From the cell containing the given text, extract its center point as (X, Y) coordinate. 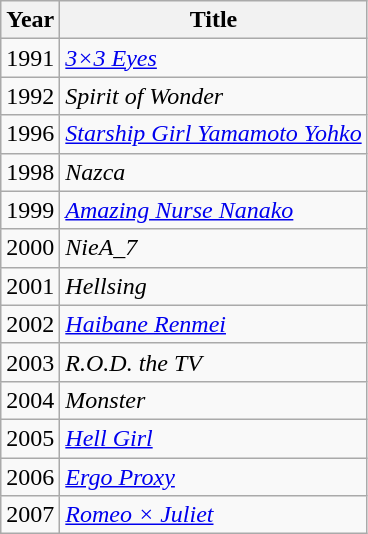
2000 (30, 248)
1999 (30, 210)
2004 (30, 400)
2001 (30, 286)
Haibane Renmei (214, 324)
1996 (30, 134)
2007 (30, 515)
Romeo × Juliet (214, 515)
NieA_7 (214, 248)
2002 (30, 324)
Year (30, 20)
R.O.D. the TV (214, 362)
2003 (30, 362)
1998 (30, 172)
1991 (30, 58)
Ergo Proxy (214, 477)
Hellsing (214, 286)
Spirit of Wonder (214, 96)
Hell Girl (214, 438)
1992 (30, 96)
Amazing Nurse Nanako (214, 210)
Title (214, 20)
Starship Girl Yamamoto Yohko (214, 134)
Nazca (214, 172)
2005 (30, 438)
3×3 Eyes (214, 58)
2006 (30, 477)
Monster (214, 400)
